Output the [X, Y] coordinate of the center of the cell containing the given text.  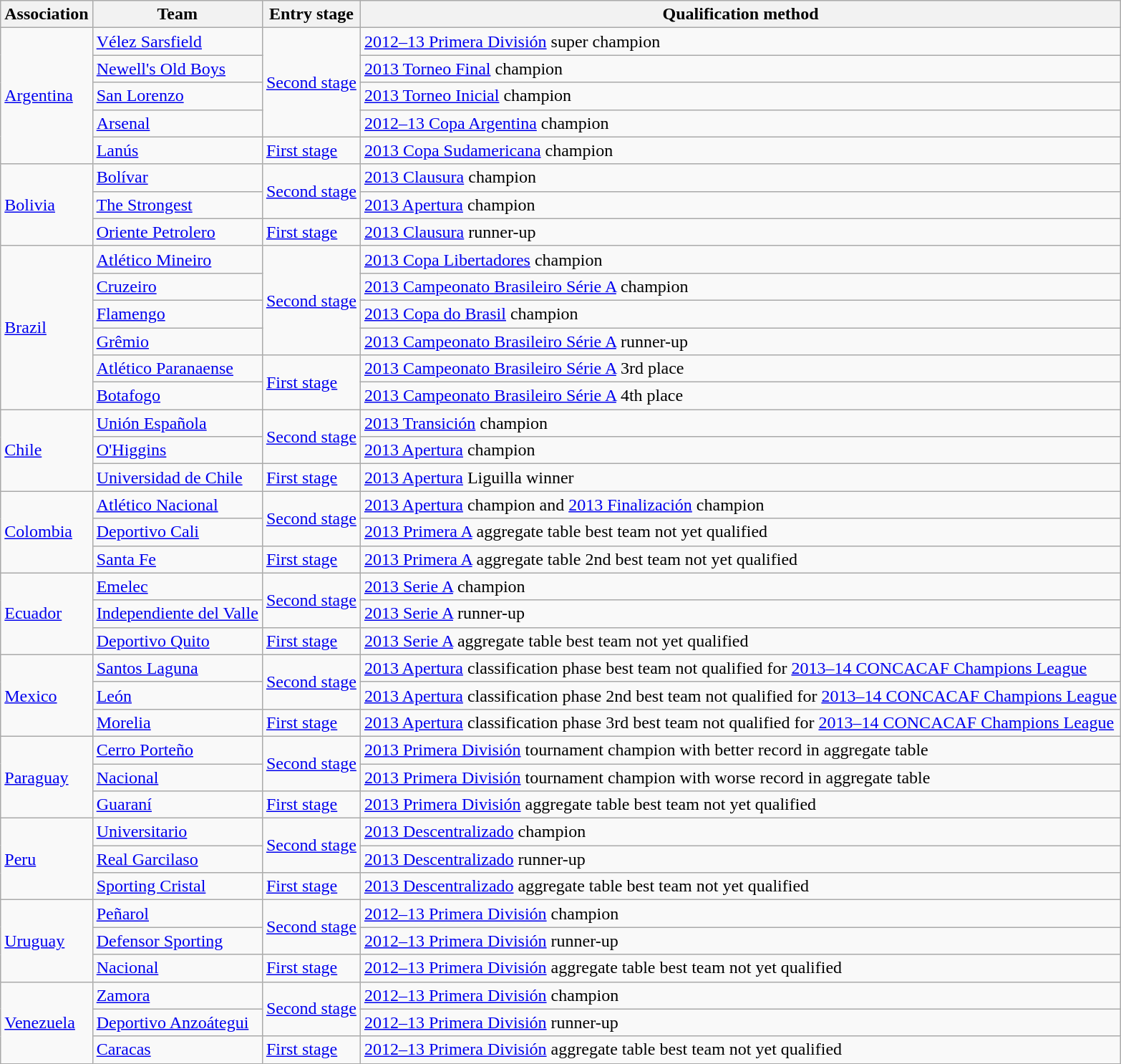
Independiente del Valle [178, 614]
2012–13 Copa Argentina champion [740, 123]
2013 Apertura Liguilla winner [740, 478]
2013 Primera División tournament champion with better record in aggregate table [740, 750]
2013 Campeonato Brasileiro Série A runner-up [740, 342]
Oriente Petrolero [178, 232]
2013 Transición champion [740, 423]
Venezuela [47, 1022]
Emelec [178, 586]
Bolivia [47, 205]
Paraguay [47, 777]
Flamengo [178, 314]
Uruguay [47, 941]
2013 Descentralizado runner-up [740, 859]
2013 Apertura classification phase best team not qualified for 2013–14 CONCACAF Champions League [740, 668]
2013 Serie A champion [740, 586]
Santa Fe [178, 559]
Bolívar [178, 178]
Atlético Paranaense [178, 369]
2013 Apertura classification phase 3rd best team not qualified for 2013–14 CONCACAF Champions League [740, 722]
Santos Laguna [178, 668]
Guaraní [178, 805]
Real Garcilaso [178, 859]
2013 Torneo Final champion [740, 69]
Colombia [47, 532]
Unión Española [178, 423]
2013 Campeonato Brasileiro Série A champion [740, 286]
Deportivo Quito [178, 641]
2013 Campeonato Brasileiro Série A 3rd place [740, 369]
Team [178, 14]
2013 Serie A runner-up [740, 614]
Chile [47, 450]
Universidad de Chile [178, 478]
Universitario [178, 832]
San Lorenzo [178, 96]
2013 Apertura champion and 2013 Finalización champion [740, 505]
Arsenal [178, 123]
Morelia [178, 722]
2013 Primera A aggregate table 2nd best team not yet qualified [740, 559]
2013 Clausura runner-up [740, 232]
Brazil [47, 327]
Mexico [47, 695]
Ecuador [47, 614]
Botafogo [178, 396]
2013 Descentralizado aggregate table best team not yet qualified [740, 886]
The Strongest [178, 205]
León [178, 695]
Deportivo Cali [178, 532]
Newell's Old Boys [178, 69]
Peru [47, 859]
2013 Torneo Inicial champion [740, 96]
O'Higgins [178, 450]
Association [47, 14]
Peñarol [178, 914]
Vélez Sarsfield [178, 42]
Entry stage [311, 14]
Qualification method [740, 14]
Grêmio [178, 342]
Caracas [178, 1050]
2013 Copa Libertadores champion [740, 259]
Deportivo Anzoátegui [178, 1022]
2013 Copa Sudamericana champion [740, 150]
2013 Serie A aggregate table best team not yet qualified [740, 641]
Cruzeiro [178, 286]
Lanús [178, 150]
2013 Copa do Brasil champion [740, 314]
2012–13 Primera División super champion [740, 42]
Atlético Nacional [178, 505]
2013 Primera División aggregate table best team not yet qualified [740, 805]
Zamora [178, 995]
Argentina [47, 96]
2013 Descentralizado champion [740, 832]
Atlético Mineiro [178, 259]
2013 Primera División tournament champion with worse record in aggregate table [740, 777]
Defensor Sporting [178, 941]
2013 Clausura champion [740, 178]
2013 Primera A aggregate table best team not yet qualified [740, 532]
Sporting Cristal [178, 886]
2013 Campeonato Brasileiro Série A 4th place [740, 396]
2013 Apertura classification phase 2nd best team not qualified for 2013–14 CONCACAF Champions League [740, 695]
Cerro Porteño [178, 750]
